Detect which cell encompasses the target text, then output its (X, Y) center coordinate. 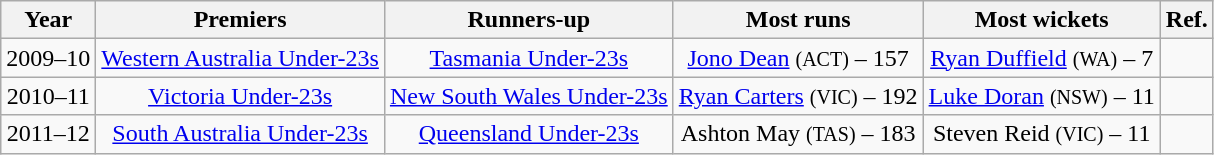
New South Wales Under-23s (528, 96)
Ryan Duffield (WA) – 7 (1042, 58)
Tasmania Under-23s (528, 58)
2009–10 (48, 58)
Premiers (240, 20)
Most wickets (1042, 20)
Year (48, 20)
Ref. (1186, 20)
Most runs (798, 20)
Queensland Under-23s (528, 134)
Western Australia Under-23s (240, 58)
South Australia Under-23s (240, 134)
Jono Dean (ACT) – 157 (798, 58)
2011–12 (48, 134)
Runners-up (528, 20)
Ashton May (TAS) – 183 (798, 134)
Luke Doran (NSW) – 11 (1042, 96)
2010–11 (48, 96)
Steven Reid (VIC) – 11 (1042, 134)
Victoria Under-23s (240, 96)
Ryan Carters (VIC) – 192 (798, 96)
